From the cell containing the given text, extract its center point as (x, y) coordinate. 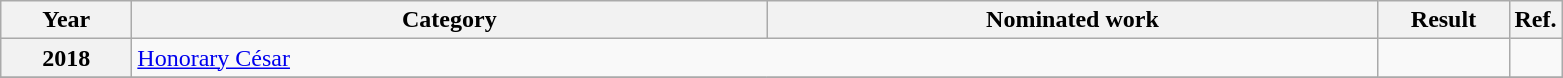
Year (66, 20)
Category (450, 20)
Ref. (1536, 20)
Honorary César (755, 58)
2018 (66, 58)
Result (1444, 20)
Nominated work (1072, 20)
